Search for the cell housing the specified text and yield its [X, Y] center coordinate. 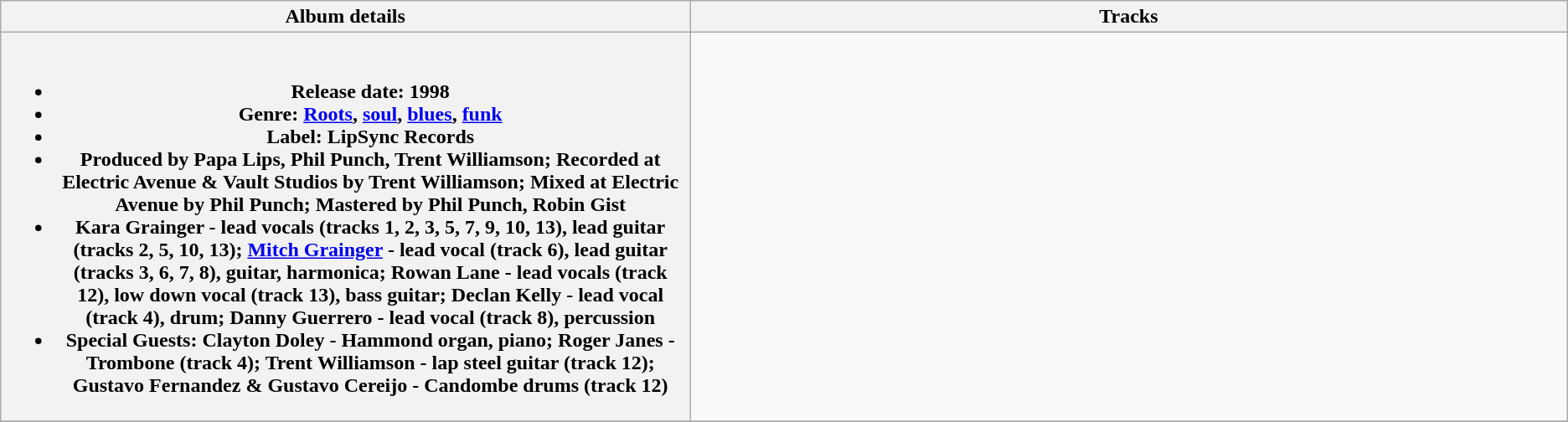
Album details [345, 17]
Tracks [1129, 17]
